Pinpoint the cell where the given text exists, returning its (X, Y) midpoint coordinate. 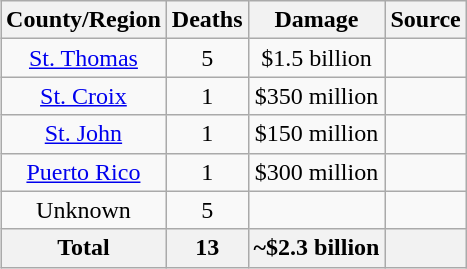
Puerto Rico (84, 172)
$1.5 billion (316, 58)
Total (84, 248)
$300 million (316, 172)
Deaths (207, 20)
Source (426, 20)
St. Croix (84, 96)
County/Region (84, 20)
Damage (316, 20)
Unknown (84, 210)
$150 million (316, 134)
~$2.3 billion (316, 248)
St. John (84, 134)
$350 million (316, 96)
St. Thomas (84, 58)
13 (207, 248)
